Pinpoint the cell where the given text exists, returning its (x, y) midpoint coordinate. 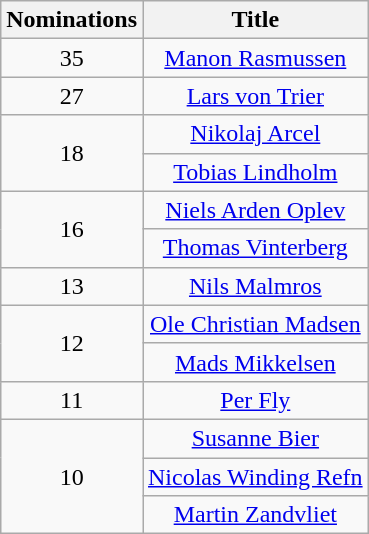
Thomas Vinterberg (255, 248)
16 (72, 229)
10 (72, 476)
Lars von Trier (255, 96)
Tobias Lindholm (255, 172)
Nikolaj Arcel (255, 134)
Nils Malmros (255, 286)
Niels Arden Oplev (255, 210)
Nominations (72, 20)
Mads Mikkelsen (255, 362)
18 (72, 153)
Martin Zandvliet (255, 515)
Susanne Bier (255, 438)
27 (72, 96)
35 (72, 58)
12 (72, 343)
Ole Christian Madsen (255, 324)
Manon Rasmussen (255, 58)
Title (255, 20)
13 (72, 286)
Per Fly (255, 400)
11 (72, 400)
Nicolas Winding Refn (255, 477)
